Return the [X, Y] coordinate for the center point of the cell that contains the specified text.  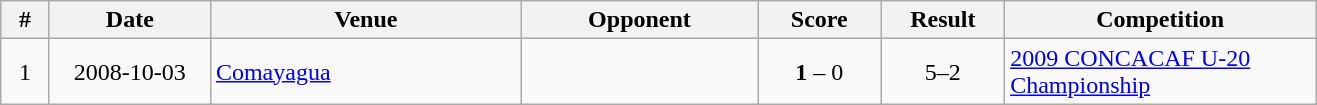
1 [26, 72]
5–2 [943, 72]
Venue [366, 20]
2008-10-03 [130, 72]
Opponent [639, 20]
Comayagua [366, 72]
Date [130, 20]
Score [820, 20]
# [26, 20]
2009 CONCACAF U-20 Championship [1160, 72]
1 – 0 [820, 72]
Result [943, 20]
Competition [1160, 20]
